Scan for the cell matching the given text and deliver its (x, y) coordinate at center. 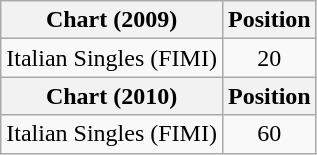
60 (269, 134)
Chart (2009) (112, 20)
Chart (2010) (112, 96)
20 (269, 58)
